Search for the cell housing the specified text and yield its (X, Y) center coordinate. 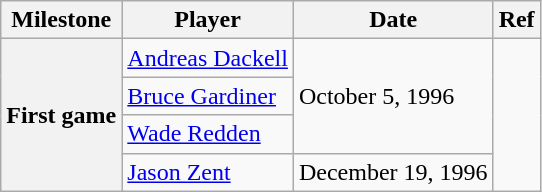
Bruce Gardiner (208, 96)
Milestone (62, 20)
Jason Zent (208, 172)
October 5, 1996 (393, 96)
December 19, 1996 (393, 172)
Ref (516, 20)
First game (62, 115)
Andreas Dackell (208, 58)
Player (208, 20)
Wade Redden (208, 134)
Date (393, 20)
